Capture the cell that displays the provided text and extract its [X, Y] central coordinate. 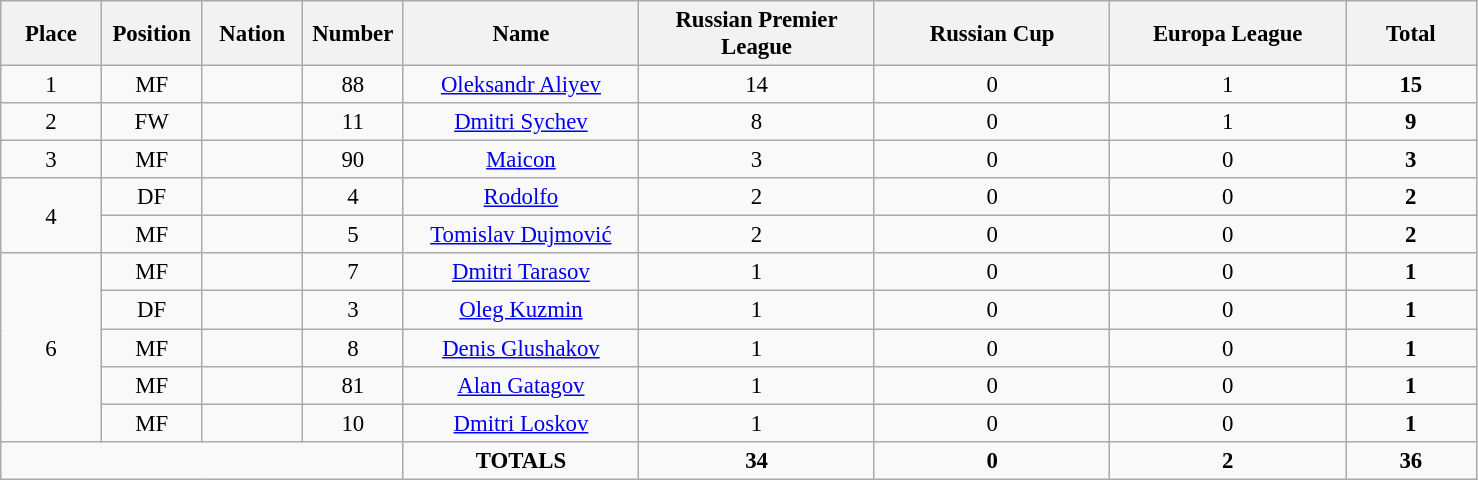
5 [354, 235]
10 [354, 423]
15 [1412, 85]
Alan Gatagov [521, 385]
6 [52, 348]
Dmitri Tarasov [521, 273]
90 [354, 160]
Dmitri Loskov [521, 423]
11 [354, 122]
Denis Glushakov [521, 348]
Dmitri Sychev [521, 122]
Total [1412, 34]
Russian Premier League [757, 34]
Oleksandr Aliyev [521, 85]
Position [152, 34]
TOTALS [521, 460]
Tomislav Dujmović [521, 235]
Rodolfo [521, 197]
Name [521, 34]
81 [354, 385]
Nation [252, 34]
9 [1412, 122]
7 [354, 273]
Place [52, 34]
Number [354, 34]
14 [757, 85]
Maicon [521, 160]
Europa League [1228, 34]
36 [1412, 460]
Oleg Kuzmin [521, 310]
88 [354, 85]
FW [152, 122]
34 [757, 460]
Russian Cup [992, 34]
